Capture the cell that displays the provided text and extract its [x, y] central coordinate. 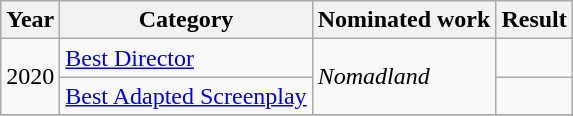
Best Adapted Screenplay [186, 96]
Result [534, 20]
2020 [30, 77]
Category [186, 20]
Best Director [186, 58]
Nomadland [404, 77]
Nominated work [404, 20]
Year [30, 20]
